For the text-containing cell, return its midpoint in [X, Y] coordinate format. 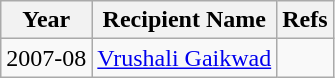
Year [46, 20]
Vrushali Gaikwad [184, 58]
Recipient Name [184, 20]
2007-08 [46, 58]
Refs [305, 20]
